Determine the [X, Y] coordinate at the center of the cell enclosing the given text.  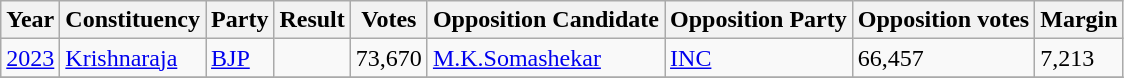
Votes [388, 20]
Constituency [133, 20]
Krishnaraja [133, 58]
7,213 [1079, 58]
M.K.Somashekar [546, 58]
2023 [30, 58]
Margin [1079, 20]
73,670 [388, 58]
66,457 [943, 58]
Result [312, 20]
Party [240, 20]
INC [759, 58]
Opposition votes [943, 20]
Opposition Party [759, 20]
Year [30, 20]
Opposition Candidate [546, 20]
BJP [240, 58]
